Find where the given text appears and provide that cell's center as (x, y) coordinate. 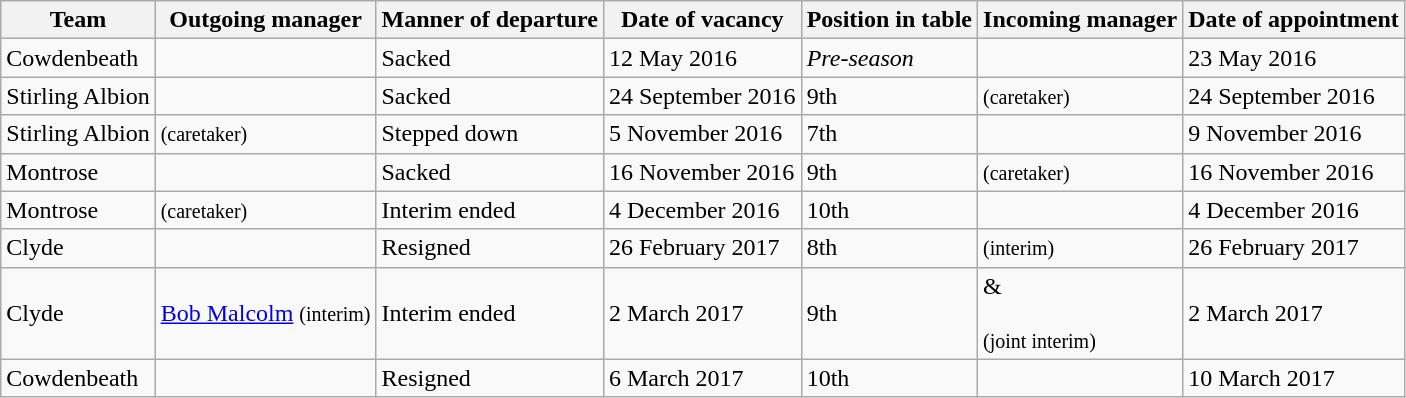
Incoming manager (1080, 20)
(interim) (1080, 248)
Team (78, 20)
Bob Malcolm (interim) (266, 313)
Date of appointment (1294, 20)
& (joint interim) (1080, 313)
Outgoing manager (266, 20)
6 March 2017 (702, 378)
9 November 2016 (1294, 134)
10 March 2017 (1294, 378)
Pre-season (889, 58)
Manner of departure (490, 20)
Date of vacancy (702, 20)
Position in table (889, 20)
7th (889, 134)
12 May 2016 (702, 58)
8th (889, 248)
5 November 2016 (702, 134)
Stepped down (490, 134)
23 May 2016 (1294, 58)
